Search for the cell housing the specified text and yield its [X, Y] center coordinate. 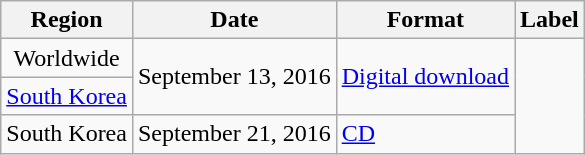
Label [550, 20]
September 13, 2016 [234, 77]
Format [425, 20]
Worldwide [67, 58]
Digital download [425, 77]
CD [425, 134]
Date [234, 20]
Region [67, 20]
September 21, 2016 [234, 134]
